Provide the (X, Y) coordinate of the cell's center where the given text is located.  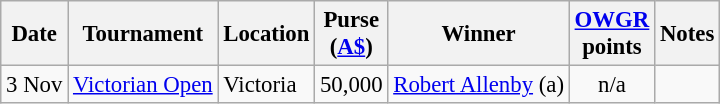
Tournament (143, 34)
OWGRpoints (612, 34)
Winner (478, 34)
Victoria (266, 85)
Robert Allenby (a) (478, 85)
Date (34, 34)
Victorian Open (143, 85)
n/a (612, 85)
50,000 (352, 85)
Purse(A$) (352, 34)
Location (266, 34)
Notes (688, 34)
3 Nov (34, 85)
